For the text-containing cell, return its midpoint in (x, y) coordinate format. 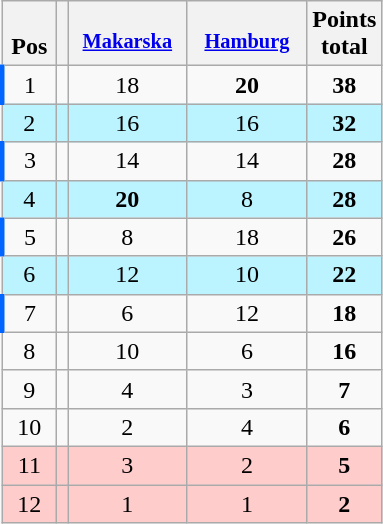
26 (344, 237)
Hamburg (247, 34)
22 (344, 275)
11 (29, 465)
Makarska (128, 34)
32 (344, 123)
Pos (29, 34)
38 (344, 85)
Pointstotal (344, 34)
9 (29, 389)
